Scan for the cell matching the given text and deliver its (X, Y) coordinate at center. 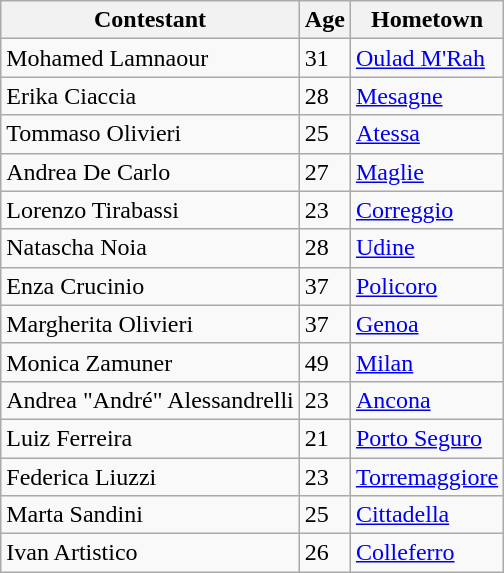
Porto Seguro (426, 438)
Oulad M'Rah (426, 58)
Monica Zamuner (150, 362)
49 (324, 362)
Natascha Noia (150, 248)
Ivan Artistico (150, 553)
31 (324, 58)
Andrea De Carlo (150, 172)
Margherita Olivieri (150, 324)
Federica Liuzzi (150, 477)
Mohamed Lamnaour (150, 58)
Cittadella (426, 515)
Lorenzo Tirabassi (150, 210)
Contestant (150, 20)
Policoro (426, 286)
Enza Crucinio (150, 286)
Mesagne (426, 96)
Luiz Ferreira (150, 438)
Atessa (426, 134)
Milan (426, 362)
Correggio (426, 210)
Torremaggiore (426, 477)
Genoa (426, 324)
Udine (426, 248)
Marta Sandini (150, 515)
Age (324, 20)
Tommaso Olivieri (150, 134)
Maglie (426, 172)
26 (324, 553)
27 (324, 172)
Erika Ciaccia (150, 96)
21 (324, 438)
Hometown (426, 20)
Ancona (426, 400)
Andrea "André" Alessandrelli (150, 400)
Colleferro (426, 553)
